Determine the (x, y) coordinate at the center of the cell enclosing the given text.  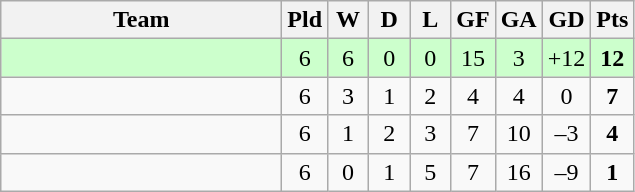
Pld (305, 20)
5 (430, 172)
GA (518, 20)
D (390, 20)
Pts (612, 20)
–9 (566, 172)
L (430, 20)
W (348, 20)
Team (142, 20)
16 (518, 172)
+12 (566, 58)
GF (473, 20)
–3 (566, 134)
10 (518, 134)
GD (566, 20)
12 (612, 58)
15 (473, 58)
